Extract the [X, Y] coordinate from the center of the cell holding the provided text.  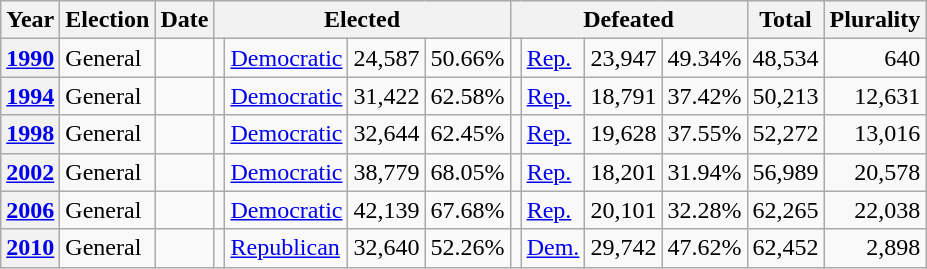
31.94% [704, 172]
38,779 [386, 172]
56,989 [786, 172]
2002 [30, 172]
31,422 [386, 96]
29,742 [624, 248]
Dem. [553, 248]
18,791 [624, 96]
2006 [30, 210]
37.55% [704, 134]
47.62% [704, 248]
18,201 [624, 172]
Defeated [628, 20]
49.34% [704, 58]
32.28% [704, 210]
37.42% [704, 96]
640 [875, 58]
22,038 [875, 210]
Total [786, 20]
Election [108, 20]
2010 [30, 248]
62,265 [786, 210]
Republican [286, 248]
20,578 [875, 172]
52.26% [468, 248]
2,898 [875, 248]
62.58% [468, 96]
Elected [362, 20]
1990 [30, 58]
12,631 [875, 96]
24,587 [386, 58]
50,213 [786, 96]
1994 [30, 96]
62,452 [786, 248]
52,272 [786, 134]
62.45% [468, 134]
67.68% [468, 210]
48,534 [786, 58]
32,640 [386, 248]
13,016 [875, 134]
Plurality [875, 20]
23,947 [624, 58]
Date [184, 20]
68.05% [468, 172]
Year [30, 20]
1998 [30, 134]
50.66% [468, 58]
42,139 [386, 210]
32,644 [386, 134]
20,101 [624, 210]
19,628 [624, 134]
